For the text-containing cell, return its midpoint in (x, y) coordinate format. 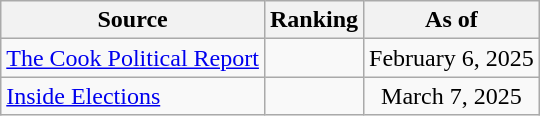
Ranking (314, 20)
February 6, 2025 (452, 58)
Inside Elections (133, 96)
Source (133, 20)
The Cook Political Report (133, 58)
March 7, 2025 (452, 96)
As of (452, 20)
